Return the (x, y) coordinate for the center point of the cell that contains the specified text.  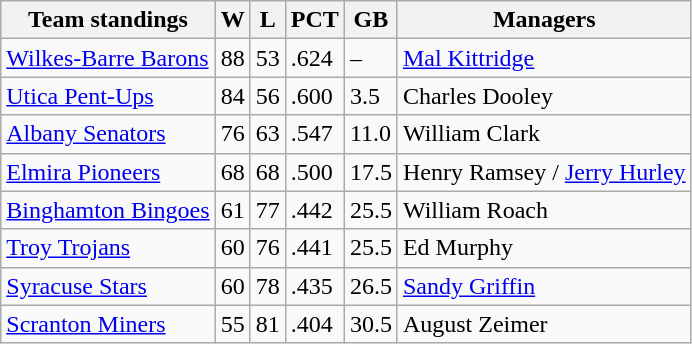
.404 (314, 324)
.441 (314, 248)
17.5 (370, 172)
Team standings (108, 20)
Troy Trojans (108, 248)
Wilkes-Barre Barons (108, 58)
Albany Senators (108, 134)
Scranton Miners (108, 324)
Sandy Griffin (544, 286)
Henry Ramsey / Jerry Hurley (544, 172)
GB (370, 20)
61 (232, 210)
William Clark (544, 134)
.435 (314, 286)
30.5 (370, 324)
William Roach (544, 210)
77 (268, 210)
August Zeimer (544, 324)
63 (268, 134)
53 (268, 58)
L (268, 20)
26.5 (370, 286)
78 (268, 286)
Utica Pent-Ups (108, 96)
Ed Murphy (544, 248)
55 (232, 324)
88 (232, 58)
.624 (314, 58)
11.0 (370, 134)
3.5 (370, 96)
Syracuse Stars (108, 286)
Managers (544, 20)
– (370, 58)
56 (268, 96)
.500 (314, 172)
Charles Dooley (544, 96)
84 (232, 96)
Elmira Pioneers (108, 172)
81 (268, 324)
.547 (314, 134)
W (232, 20)
PCT (314, 20)
.442 (314, 210)
Binghamton Bingoes (108, 210)
Mal Kittridge (544, 58)
.600 (314, 96)
